For the text-containing cell, return its midpoint in (X, Y) coordinate format. 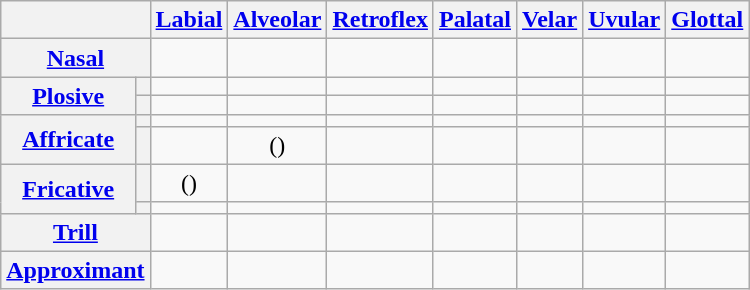
Fricative (68, 188)
Palatal (474, 20)
Plosive (68, 96)
Glottal (708, 20)
Alveolar (278, 20)
Affricate (68, 140)
Approximant (76, 270)
Nasal (76, 58)
Labial (189, 20)
Velar (550, 20)
Retroflex (380, 20)
Trill (76, 232)
Uvular (624, 20)
